Extract the (x, y) coordinate from the center of the cell holding the provided text.  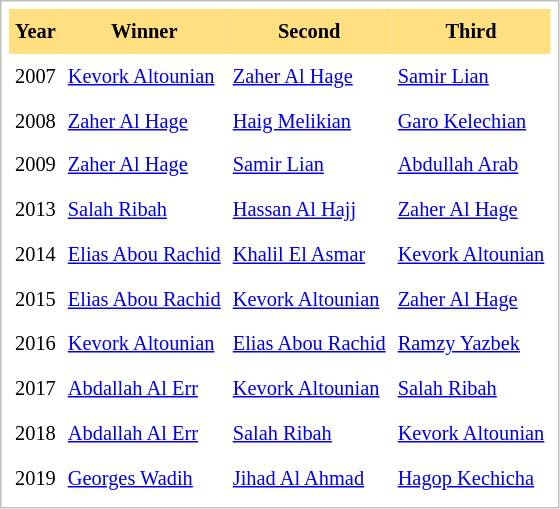
2007 (36, 76)
2008 (36, 120)
Hagop Kechicha (472, 478)
2018 (36, 434)
Second (310, 32)
Haig Melikian (310, 120)
Georges Wadih (144, 478)
2017 (36, 388)
Hassan Al Hajj (310, 210)
Khalil El Asmar (310, 254)
2013 (36, 210)
Jihad Al Ahmad (310, 478)
Third (472, 32)
2019 (36, 478)
Ramzy Yazbek (472, 344)
2014 (36, 254)
Abdullah Arab (472, 166)
2016 (36, 344)
Year (36, 32)
Winner (144, 32)
Garo Kelechian (472, 120)
2015 (36, 300)
2009 (36, 166)
